Locate the cell with the specified text and output its [X, Y] center coordinate. 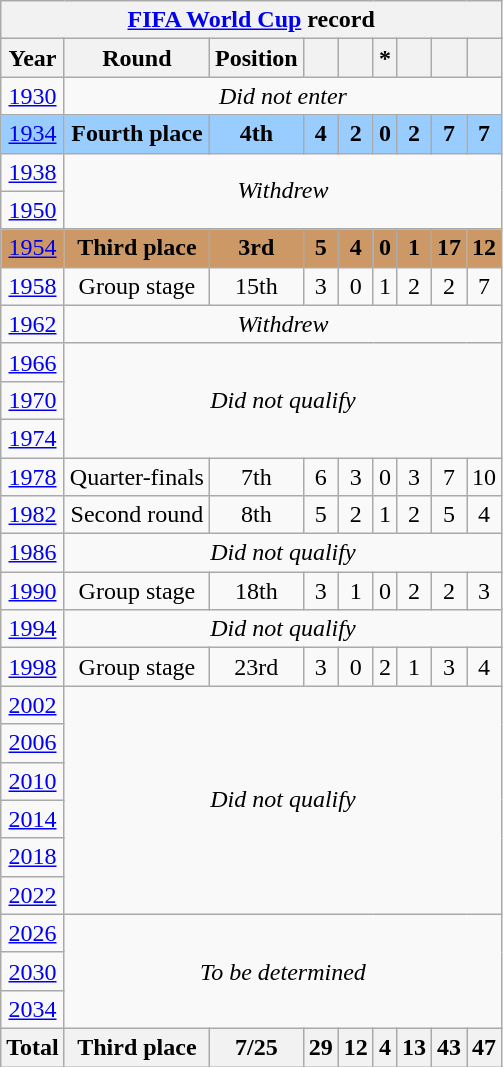
Year [33, 58]
47 [484, 1047]
Round [136, 58]
43 [448, 1047]
1954 [33, 248]
1998 [33, 667]
1962 [33, 324]
1986 [33, 553]
Second round [136, 515]
3rd [256, 248]
2034 [33, 1009]
* [384, 58]
1978 [33, 477]
FIFA World Cup record [252, 20]
6 [320, 477]
17 [448, 248]
1950 [33, 210]
2018 [33, 857]
Did not enter [282, 96]
18th [256, 591]
2010 [33, 781]
29 [320, 1047]
Total [33, 1047]
2014 [33, 819]
1938 [33, 172]
1966 [33, 362]
2030 [33, 971]
Position [256, 58]
10 [484, 477]
8th [256, 515]
1990 [33, 591]
13 [414, 1047]
1934 [33, 134]
15th [256, 286]
1974 [33, 438]
7/25 [256, 1047]
Quarter-finals [136, 477]
Fourth place [136, 134]
2026 [33, 933]
23rd [256, 667]
2022 [33, 895]
2006 [33, 743]
To be determined [282, 971]
1982 [33, 515]
4th [256, 134]
1930 [33, 96]
1994 [33, 629]
1970 [33, 400]
2002 [33, 705]
1958 [33, 286]
7th [256, 477]
